From the cell containing the given text, extract its center point as (X, Y) coordinate. 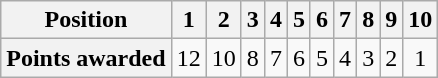
Points awarded (86, 58)
Position (86, 20)
9 (392, 20)
12 (188, 58)
